Extract the (x, y) coordinate from the center of the cell holding the provided text.  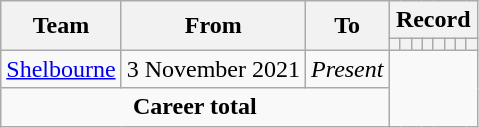
Record (433, 20)
Team (61, 26)
Present (346, 69)
To (346, 26)
From (213, 26)
Shelbourne (61, 69)
3 November 2021 (213, 69)
Career total (195, 107)
